Search for the cell housing the specified text and yield its [X, Y] center coordinate. 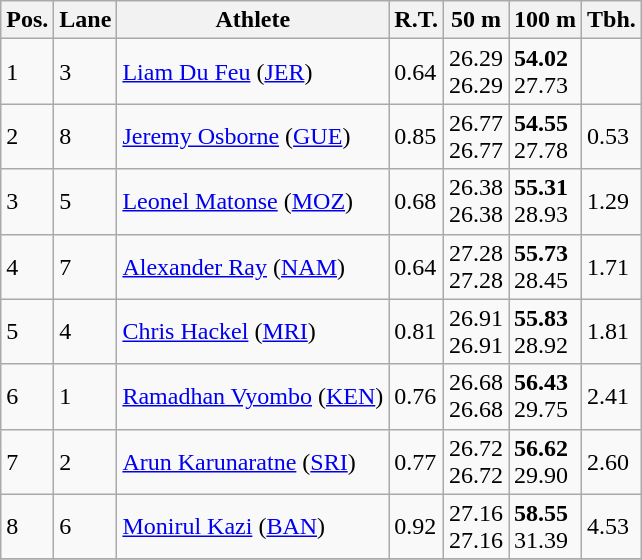
27.2827.28 [476, 266]
0.77 [416, 462]
55.7328.45 [544, 266]
0.92 [416, 526]
55.3128.93 [544, 202]
Ramadhan Vyombo (KEN) [253, 396]
56.4329.75 [544, 396]
0.68 [416, 202]
54.5527.78 [544, 136]
Lane [86, 20]
Tbh. [612, 20]
0.81 [416, 332]
Monirul Kazi (BAN) [253, 526]
54.0227.73 [544, 72]
Leonel Matonse (MOZ) [253, 202]
58.5531.39 [544, 526]
Pos. [28, 20]
0.85 [416, 136]
R.T. [416, 20]
Chris Hackel (MRI) [253, 332]
26.3826.38 [476, 202]
0.76 [416, 396]
2.60 [612, 462]
Alexander Ray (NAM) [253, 266]
26.9126.91 [476, 332]
Athlete [253, 20]
27.1627.16 [476, 526]
26.2926.29 [476, 72]
0.53 [612, 136]
4.53 [612, 526]
100 m [544, 20]
1.71 [612, 266]
55.8328.92 [544, 332]
Arun Karunaratne (SRI) [253, 462]
26.6826.68 [476, 396]
Jeremy Osborne (GUE) [253, 136]
26.7226.72 [476, 462]
26.7726.77 [476, 136]
2.41 [612, 396]
Liam Du Feu (JER) [253, 72]
1.29 [612, 202]
56.6229.90 [544, 462]
50 m [476, 20]
1.81 [612, 332]
